Return the [x, y] coordinate for the center point of the cell that contains the specified text.  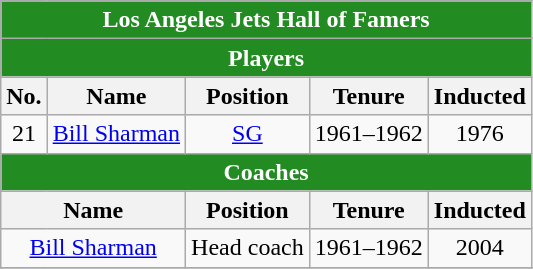
Head coach [248, 248]
Los Angeles Jets Hall of Famers [266, 20]
No. [24, 96]
1976 [480, 134]
Players [266, 58]
21 [24, 134]
Coaches [266, 172]
2004 [480, 248]
SG [248, 134]
